Return (X, Y) of the center of cell containing provided text 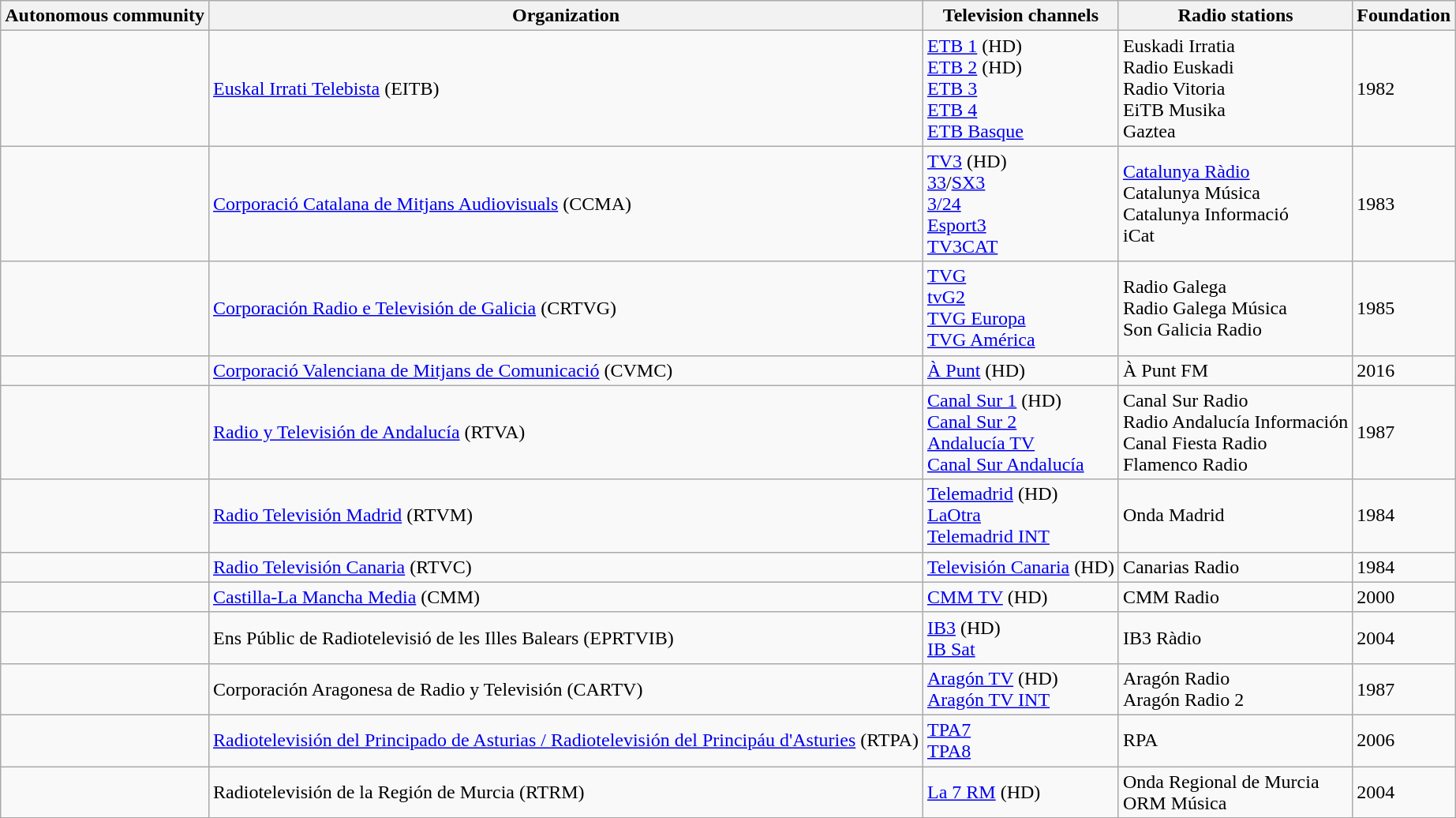
1985 (1404, 308)
Organization (567, 16)
Catalunya RàdioCatalunya MúsicaCatalunya InformacióiCat (1235, 204)
Canal Sur 1 (HD)Canal Sur 2Andalucía TVCanal Sur Andalucía (1020, 433)
À Punt (HD) (1020, 370)
Aragón RadioAragón Radio 2 (1235, 689)
Television channels (1020, 16)
Onda Regional de MurciaORM Música (1235, 791)
Autonomous community (105, 16)
TV3 (HD)33/SX33/24Esport3TV3CAT (1020, 204)
2000 (1404, 597)
CMM TV (HD) (1020, 597)
Corporació Catalana de Mitjans Audiovisuals (CCMA) (567, 204)
Radio stations (1235, 16)
ETB 1 (HD)ETB 2 (HD)ETB 3ETB 4ETB Basque (1020, 88)
Canarias Radio (1235, 567)
Radiotelevisión de la Región de Murcia (RTRM) (567, 791)
TPA7TPA8 (1020, 741)
Corporació Valenciana de Mitjans de Comunicació (CVMC) (567, 370)
Ens Públic de Radiotelevisió de les Illes Balears (EPRTVIB) (567, 638)
Onda Madrid (1235, 516)
IB3 Ràdio (1235, 638)
1983 (1404, 204)
Castilla-La Mancha Media (CMM) (567, 597)
Canal Sur RadioRadio Andalucía InformaciónCanal Fiesta RadioFlamenco Radio (1235, 433)
IB3 (HD)IB Sat (1020, 638)
Radio y Televisión de Andalucía (RTVA) (567, 433)
Radiotelevisión del Principado de Asturias / Radiotelevisión del Principáu d'Asturies (RTPA) (567, 741)
Aragón TV (HD)Aragón TV INT (1020, 689)
RPA (1235, 741)
2006 (1404, 741)
Euskadi IrratiaRadio EuskadiRadio VitoriaEiTB MusikaGaztea (1235, 88)
Euskal Irrati Telebista (EITB) (567, 88)
CMM Radio (1235, 597)
1982 (1404, 88)
Radio GalegaRadio Galega MúsicaSon Galicia Radio (1235, 308)
Radio Televisión Canaria (RTVC) (567, 567)
Corporación Aragonesa de Radio y Televisión (CARTV) (567, 689)
Telemadrid (HD)LaOtraTelemadrid INT (1020, 516)
TVGtvG2TVG EuropaTVG América (1020, 308)
Radio Televisión Madrid (RTVM) (567, 516)
À Punt FM (1235, 370)
Foundation (1404, 16)
Corporación Radio e Televisión de Galicia (CRTVG) (567, 308)
La 7 RM (HD) (1020, 791)
Televisión Canaria (HD) (1020, 567)
2016 (1404, 370)
